Detect which cell encompasses the target text, then output its (X, Y) center coordinate. 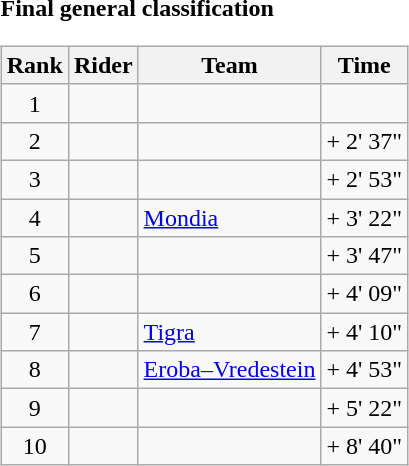
8 (34, 370)
+ 4' 53" (364, 370)
4 (34, 217)
6 (34, 294)
+ 2' 37" (364, 141)
1 (34, 103)
+ 4' 09" (364, 294)
10 (34, 446)
Rank (34, 65)
3 (34, 179)
Time (364, 65)
+ 3' 47" (364, 256)
7 (34, 332)
Tigra (230, 332)
Eroba–Vredestein (230, 370)
+ 3' 22" (364, 217)
+ 2' 53" (364, 179)
2 (34, 141)
5 (34, 256)
+ 4' 10" (364, 332)
9 (34, 408)
Rider (103, 65)
+ 5' 22" (364, 408)
Mondia (230, 217)
Team (230, 65)
+ 8' 40" (364, 446)
